Return the (X, Y) coordinate for the center point of the cell that contains the specified text.  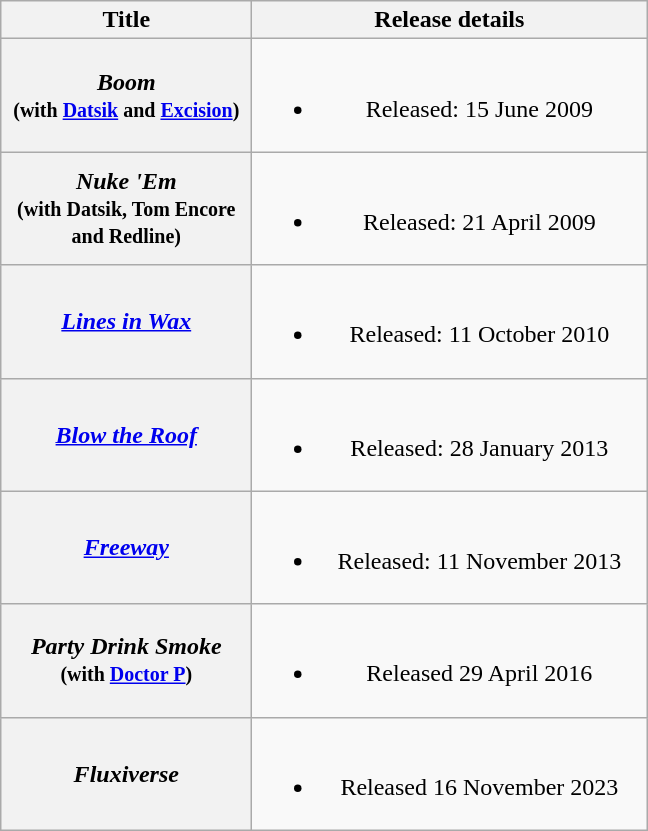
Title (126, 20)
Released 16 November 2023 (450, 774)
Freeway (126, 548)
Released: 11 October 2010 (450, 322)
Party Drink Smoke(with Doctor P) (126, 660)
Released: 21 April 2009 (450, 208)
Nuke 'Em(with Datsik, Tom Encore and Redline) (126, 208)
Released: 28 January 2013 (450, 434)
Fluxiverse (126, 774)
Lines in Wax (126, 322)
Blow the Roof (126, 434)
Released: 15 June 2009 (450, 96)
Release details (450, 20)
Released 29 April 2016 (450, 660)
Released: 11 November 2013 (450, 548)
Boom(with Datsik and Excision) (126, 96)
